Return the [X, Y] coordinate for the center point of the cell that contains the specified text.  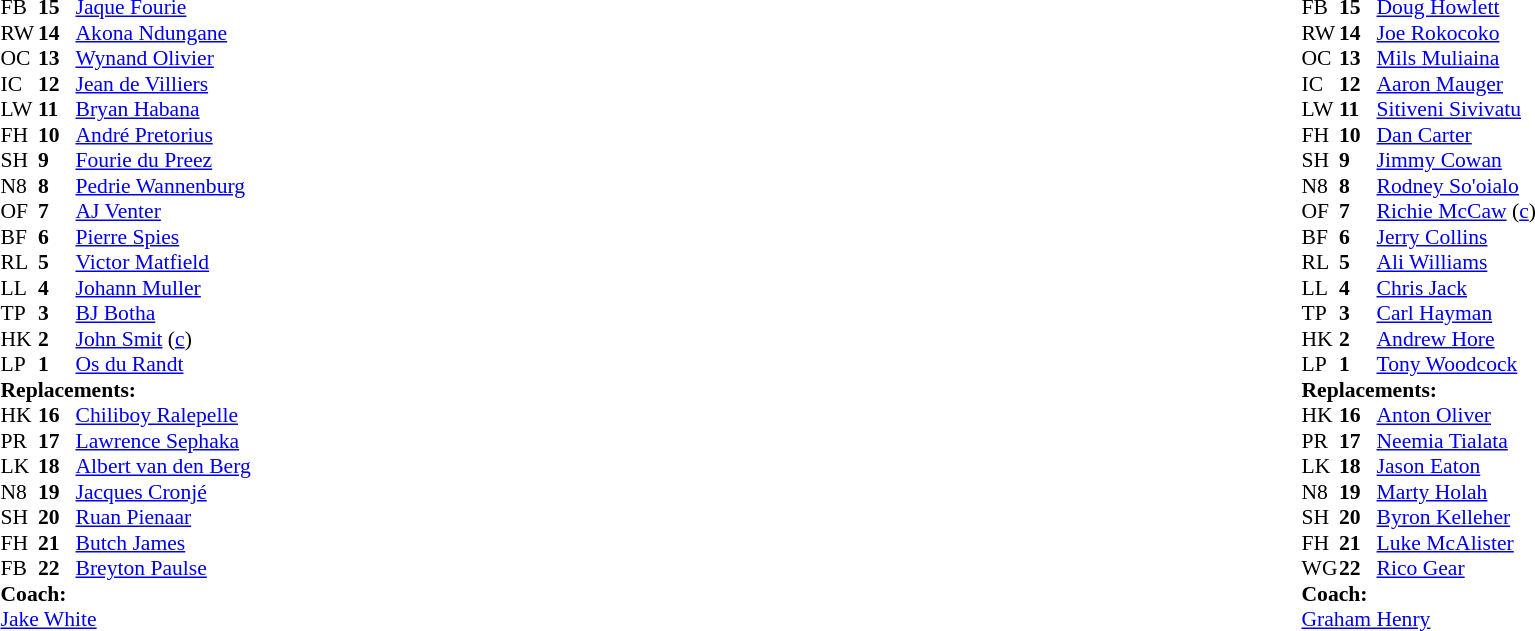
Jean de Villiers [164, 84]
Replacements: [125, 390]
Lawrence Sephaka [164, 441]
Jacques Cronjé [164, 492]
Akona Ndungane [164, 33]
Fourie du Preez [164, 161]
Pedrie Wannenburg [164, 186]
Pierre Spies [164, 237]
Breyton Paulse [164, 569]
Wynand Olivier [164, 59]
John Smit (c) [164, 339]
Ruan Pienaar [164, 517]
Coach: [125, 594]
André Pretorius [164, 135]
Os du Randt [164, 365]
WG [1321, 569]
Bryan Habana [164, 109]
Chiliboy Ralepelle [164, 415]
BJ Botha [164, 313]
Albert van den Berg [164, 467]
Victor Matfield [164, 263]
FB [19, 569]
AJ Venter [164, 211]
Johann Muller [164, 288]
Butch James [164, 543]
